Identify which cell holds the provided text, then report its [X, Y] central coordinate. 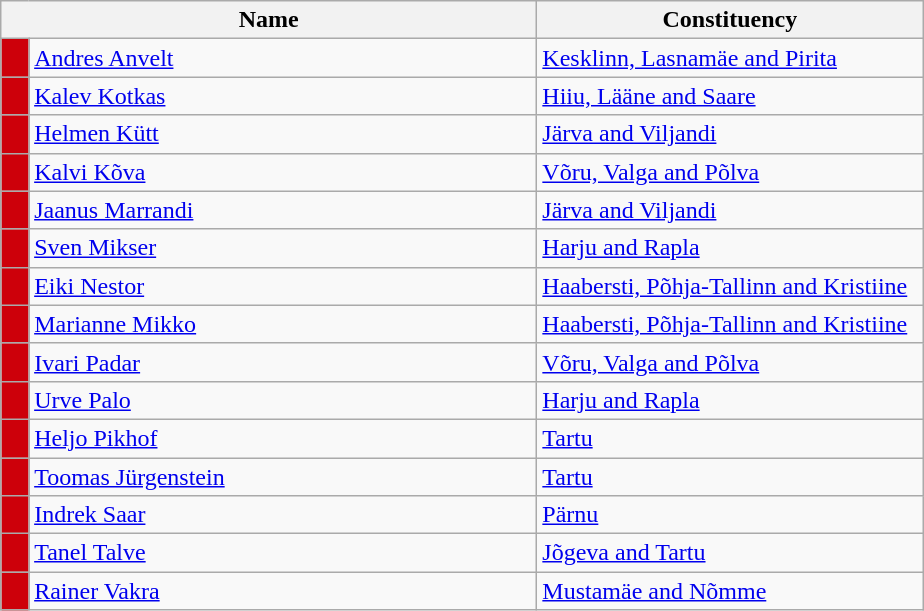
Heljo Pikhof [283, 438]
Jõgeva and Tartu [730, 553]
Helmen Kütt [283, 134]
Ivari Padar [283, 362]
Hiiu, Lääne and Saare [730, 96]
Andres Anvelt [283, 58]
Indrek Saar [283, 515]
Rainer Vakra [283, 591]
Kalev Kotkas [283, 96]
Jaanus Marrandi [283, 210]
Urve Palo [283, 400]
Tanel Talve [283, 553]
Marianne Mikko [283, 324]
Toomas Jürgenstein [283, 477]
Eiki Nestor [283, 286]
Kesklinn, Lasnamäe and Pirita [730, 58]
Pärnu [730, 515]
Kalvi Kõva [283, 172]
Sven Mikser [283, 248]
Constituency [730, 20]
Name [269, 20]
Mustamäe and Nõmme [730, 591]
